Locate the cell with the specified text and output its (X, Y) center coordinate. 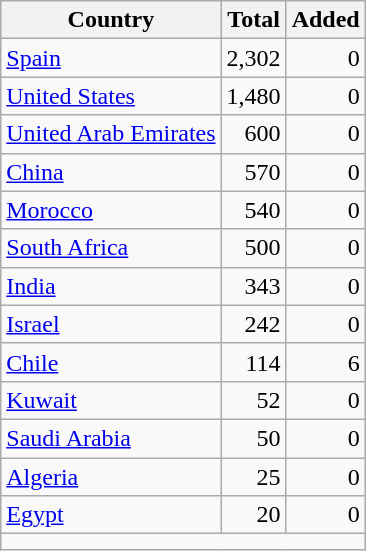
Country (111, 20)
2,302 (254, 58)
500 (254, 248)
South Africa (111, 248)
25 (254, 477)
242 (254, 324)
114 (254, 362)
China (111, 172)
Morocco (111, 210)
Total (254, 20)
Egypt (111, 515)
Added (326, 20)
540 (254, 210)
Chile (111, 362)
570 (254, 172)
Israel (111, 324)
Algeria (111, 477)
600 (254, 134)
United Arab Emirates (111, 134)
52 (254, 400)
India (111, 286)
Spain (111, 58)
1,480 (254, 96)
Saudi Arabia (111, 438)
Kuwait (111, 400)
343 (254, 286)
United States (111, 96)
50 (254, 438)
6 (326, 362)
20 (254, 515)
